Determine the [X, Y] coordinate at the center of the cell enclosing the given text.  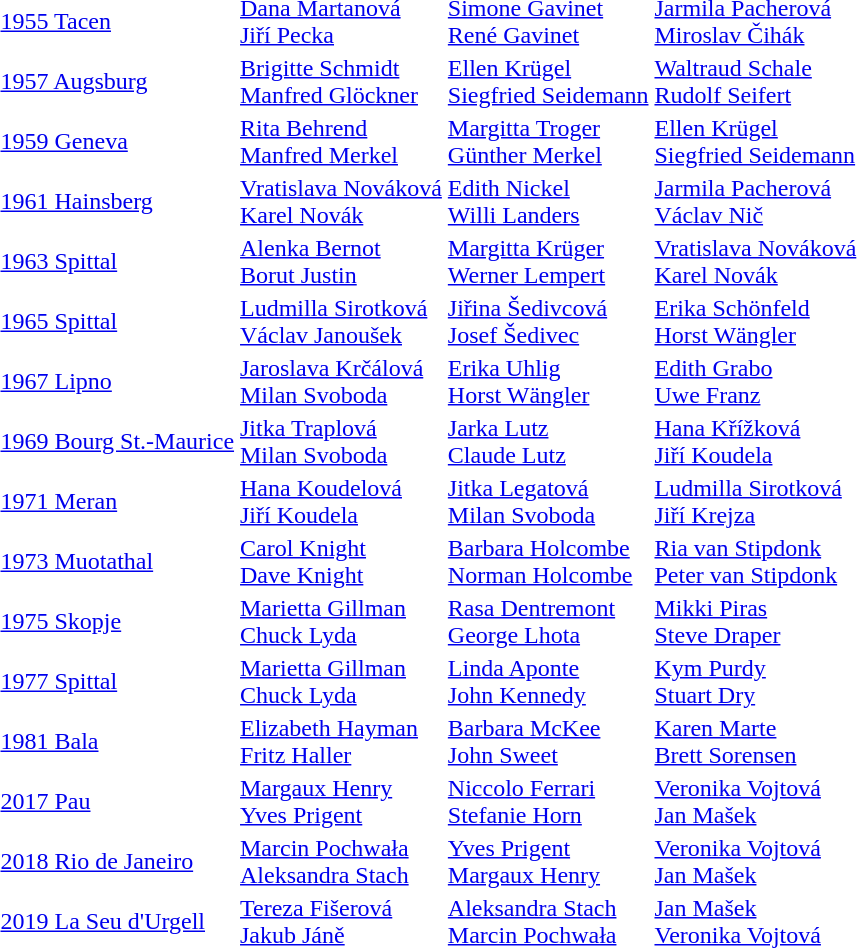
Margaux HenryYves Prigent [342, 802]
Rasa DentremontGeorge Lhota [548, 622]
Ellen KrügelSiegfried Seidemann [548, 82]
Marcin PochwałaAleksandra Stach [342, 862]
Barbara HolcombeNorman Holcombe [548, 562]
Niccolo FerrariStefanie Horn [548, 802]
Yves PrigentMargaux Henry [548, 862]
Vratislava NovákováKarel Novák [342, 202]
Jiřina ŠedivcováJosef Šedivec [548, 322]
Ludmilla SirotkováVáclav Janoušek [342, 322]
Alenka BernotBorut Justin [342, 262]
Jitka LegatováMilan Svoboda [548, 502]
Hana KoudelováJiří Koudela [342, 502]
Jitka TraplováMilan Svoboda [342, 442]
Jarka LutzClaude Lutz [548, 442]
Edith NickelWilli Landers [548, 202]
Linda AponteJohn Kennedy [548, 682]
Carol KnightDave Knight [342, 562]
Margitta KrügerWerner Lempert [548, 262]
Elizabeth HaymanFritz Haller [342, 742]
Brigitte SchmidtManfred Glöckner [342, 82]
Rita BehrendManfred Merkel [342, 142]
Jaroslava KrčálováMilan Svoboda [342, 382]
Barbara McKeeJohn Sweet [548, 742]
Margitta TrogerGünther Merkel [548, 142]
Erika UhligHorst Wängler [548, 382]
